Output the (X, Y) coordinate of the center of the cell containing the given text.  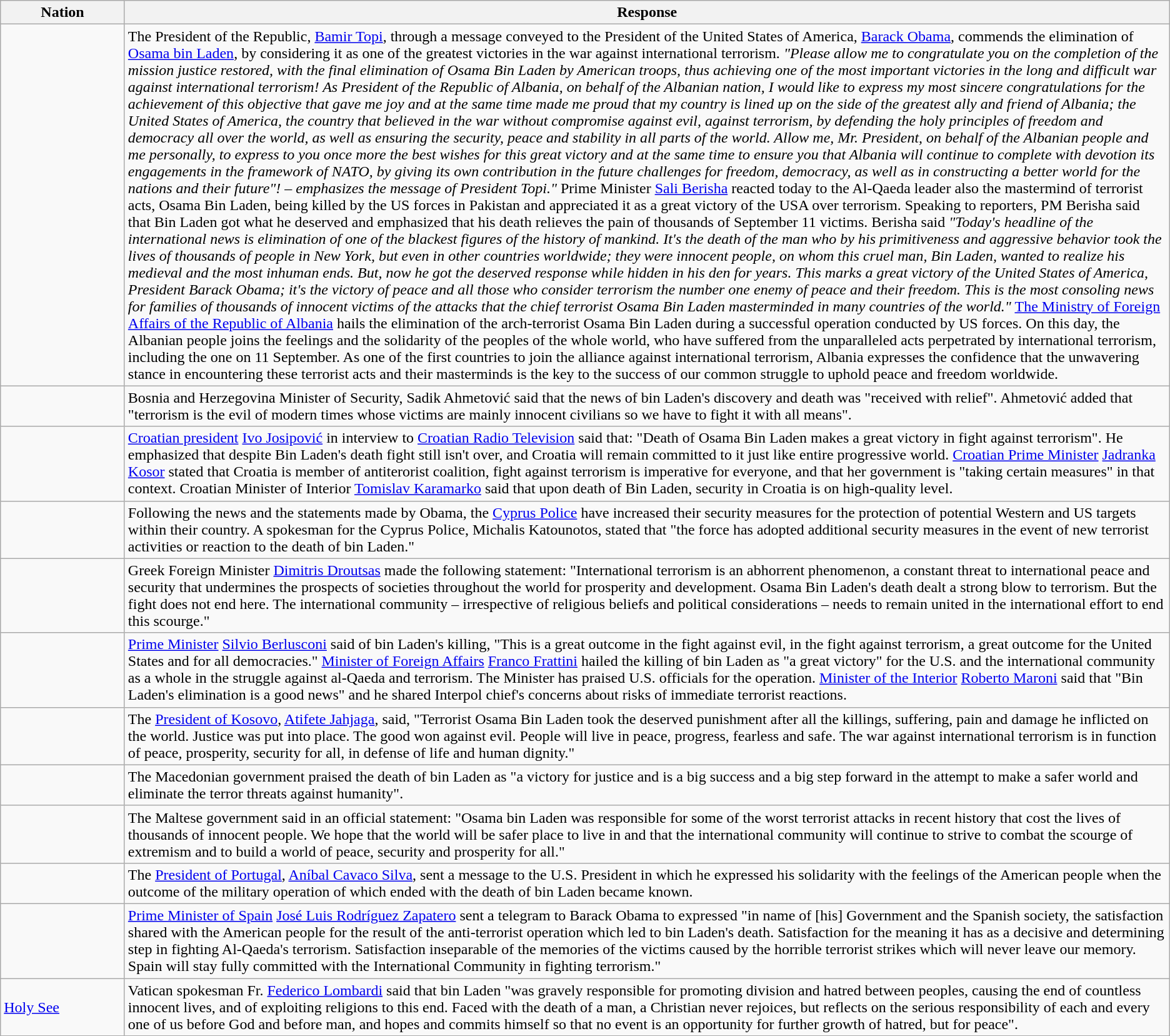
Holy See (62, 1007)
Response (647, 13)
Nation (62, 13)
